Detect which cell encompasses the target text, then output its (x, y) center coordinate. 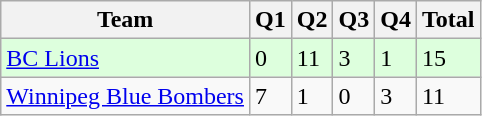
Team (126, 20)
Total (448, 20)
7 (270, 96)
Q1 (270, 20)
Q2 (312, 20)
Q4 (396, 20)
Winnipeg Blue Bombers (126, 96)
BC Lions (126, 58)
15 (448, 58)
Q3 (354, 20)
